Identify which cell holds the provided text, then report its (x, y) central coordinate. 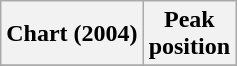
Peakposition (189, 34)
Chart (2004) (72, 34)
